Return [X, Y] of the center of cell containing provided text 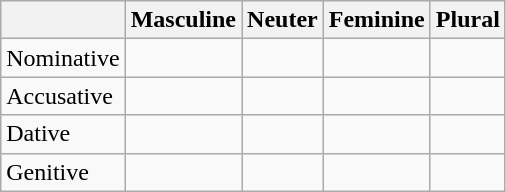
Plural [468, 20]
Nominative [63, 58]
Dative [63, 134]
Neuter [283, 20]
Genitive [63, 172]
Masculine [183, 20]
Accusative [63, 96]
Feminine [376, 20]
